Return (X, Y) of the center of cell containing provided text 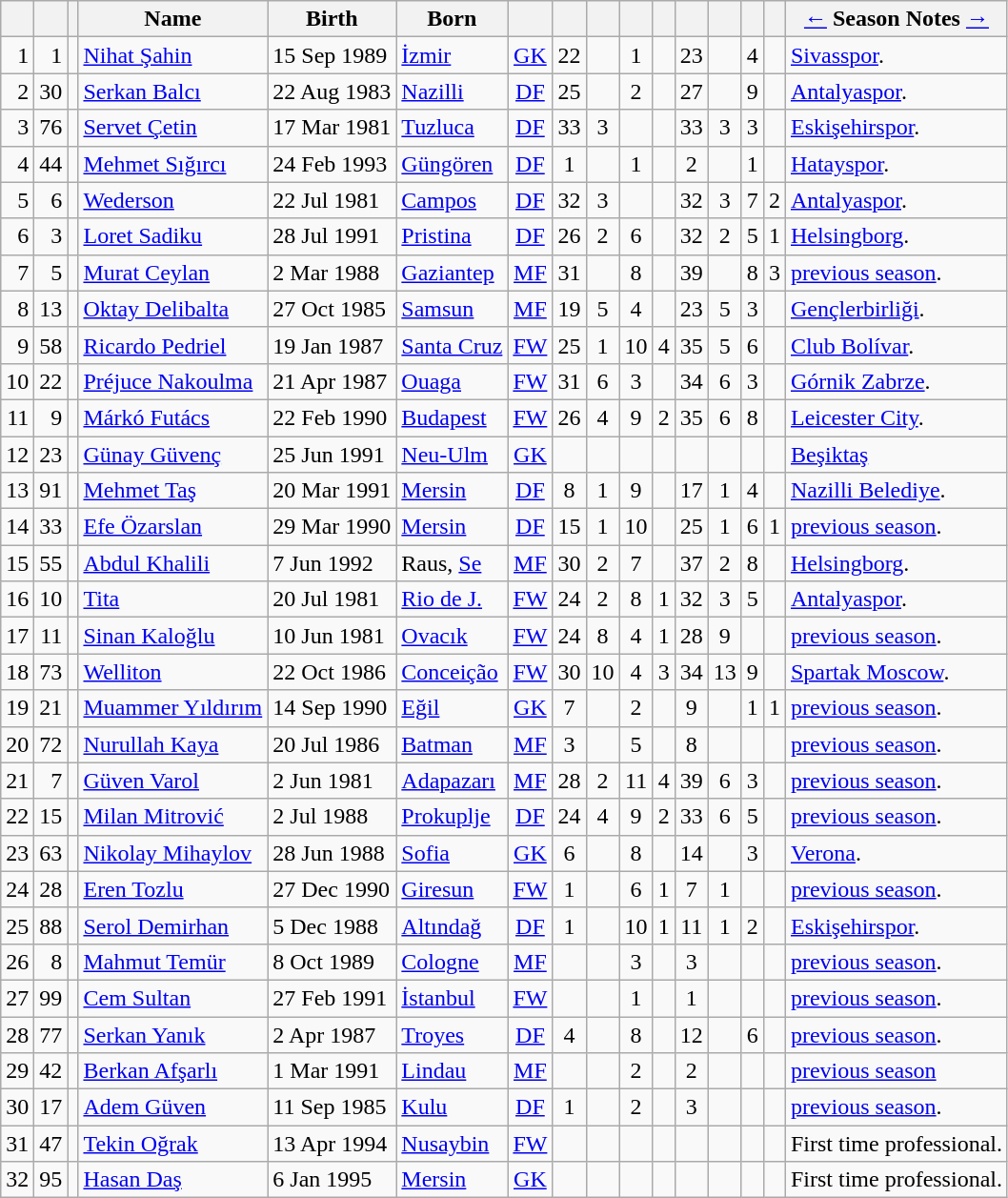
Nazilli Belediye. (896, 491)
1 Mar 1991 (332, 1071)
47 (51, 1144)
2 Jul 1988 (332, 817)
5 Dec 1988 (332, 925)
Wederson (173, 200)
28 Jul 1991 (332, 236)
73 (51, 672)
Mahmut Temür (173, 962)
Raus, Se (452, 563)
Nurullah Kaya (173, 744)
10 Jun 1981 (332, 636)
Beşiktaş (896, 455)
Adapazarı (452, 781)
Birth (332, 19)
22 Aug 1983 (332, 91)
6 Jan 1995 (332, 1180)
Campos (452, 200)
Samsun (452, 309)
Club Bolívar. (896, 345)
Tita (173, 599)
22 Jul 1981 (332, 200)
Welliton (173, 672)
Nihat Şahin (173, 55)
21 Apr 1987 (332, 381)
15 Sep 1989 (332, 55)
Born (452, 19)
Troyes (452, 1034)
2 Jun 1981 (332, 781)
Servet Çetin (173, 128)
Budapest (452, 417)
Name (173, 19)
42 (51, 1071)
Mehmet Sığırcı (173, 164)
İstanbul (452, 998)
Milan Mitrović (173, 817)
20 (17, 744)
Santa Cruz (452, 345)
99 (51, 998)
Cologne (452, 962)
Güven Varol (173, 781)
Pristina (452, 236)
Hatayspor. (896, 164)
Leicester City. (896, 417)
91 (51, 491)
Eren Tozlu (173, 889)
Nusaybin (452, 1144)
Hasan Daş (173, 1180)
Eğil (452, 708)
Murat Ceylan (173, 273)
22 Oct 1986 (332, 672)
13 Apr 1994 (332, 1144)
29 Mar 1990 (332, 527)
27 Feb 1991 (332, 998)
Batman (452, 744)
Efe Özarslan (173, 527)
Serkan Balcı (173, 91)
2 Mar 1988 (332, 273)
25 Jun 1991 (332, 455)
63 (51, 853)
77 (51, 1034)
Serol Demirhan (173, 925)
Gençlerbirliği. (896, 309)
28 Jun 1988 (332, 853)
7 Jun 1992 (332, 563)
Giresun (452, 889)
Loret Sadiku (173, 236)
Nikolay Mihaylov (173, 853)
19 Jan 1987 (332, 345)
17 Mar 1981 (332, 128)
← Season Notes → (896, 19)
72 (51, 744)
55 (51, 563)
Nazilli (452, 91)
Sinan Kaloğlu (173, 636)
20 Jul 1981 (332, 599)
Neu-Ulm (452, 455)
16 (17, 599)
Sivasspor. (896, 55)
Conceição (452, 672)
14 Sep 1990 (332, 708)
Cem Sultan (173, 998)
Berkan Afşarlı (173, 1071)
previous season (896, 1071)
Márkó Futács (173, 417)
Adem Güven (173, 1107)
Prokuplje (452, 817)
27 Dec 1990 (332, 889)
44 (51, 164)
Spartak Moscow. (896, 672)
20 Jul 1986 (332, 744)
Abdul Khalili (173, 563)
Préjuce Nakoulma (173, 381)
95 (51, 1180)
Serkan Yanık (173, 1034)
Mehmet Taş (173, 491)
Ouaga (452, 381)
22 Feb 1990 (332, 417)
20 Mar 1991 (332, 491)
76 (51, 128)
Gaziantep (452, 273)
37 (692, 563)
Lindau (452, 1071)
Tekin Oğrak (173, 1144)
İzmir (452, 55)
24 Feb 1993 (332, 164)
Muammer Yıldırım (173, 708)
Górnik Zabrze. (896, 381)
2 Apr 1987 (332, 1034)
Günay Güvenç (173, 455)
Ricardo Pedriel (173, 345)
Verona. (896, 853)
Altındağ (452, 925)
88 (51, 925)
Tuzluca (452, 128)
58 (51, 345)
8 Oct 1989 (332, 962)
11 Sep 1985 (332, 1107)
29 (17, 1071)
18 (17, 672)
Rio de J. (452, 599)
Güngören (452, 164)
Oktay Delibalta (173, 309)
27 Oct 1985 (332, 309)
Ovacık (452, 636)
Sofia (452, 853)
Kulu (452, 1107)
